For the text-containing cell, return its midpoint in [x, y] coordinate format. 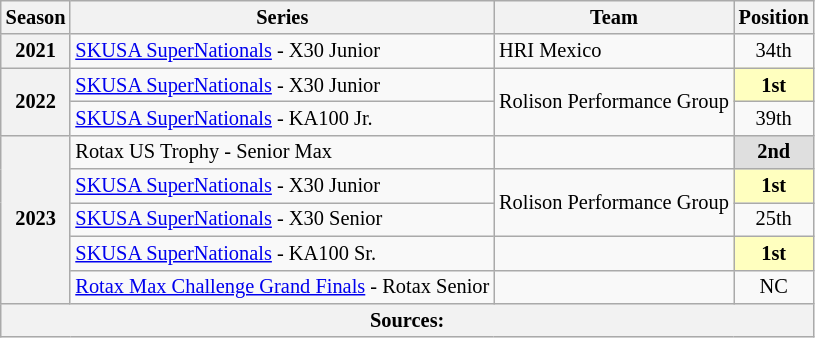
Sources: [408, 320]
Season [36, 17]
SKUSA SuperNationals - X30 Senior [282, 219]
Team [614, 17]
Rotax US Trophy - Senior Max [282, 152]
39th [774, 118]
Rotax Max Challenge Grand Finals - Rotax Senior [282, 287]
HRI Mexico [614, 51]
34th [774, 51]
SKUSA SuperNationals - KA100 Jr. [282, 118]
Position [774, 17]
2021 [36, 51]
NC [774, 287]
SKUSA SuperNationals - KA100 Sr. [282, 253]
2022 [36, 102]
2nd [774, 152]
25th [774, 219]
Series [282, 17]
2023 [36, 219]
